Output the [x, y] coordinate of the center of the cell containing the given text.  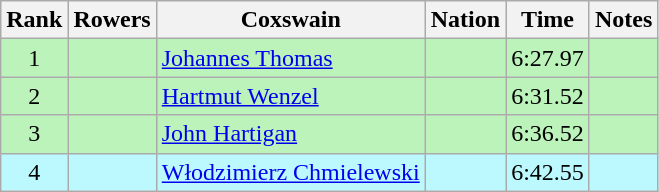
Johannes Thomas [290, 58]
Hartmut Wenzel [290, 96]
Time [548, 20]
Rowers [112, 20]
1 [34, 58]
3 [34, 134]
Włodzimierz Chmielewski [290, 172]
6:42.55 [548, 172]
6:36.52 [548, 134]
2 [34, 96]
Coxswain [290, 20]
6:31.52 [548, 96]
Nation [465, 20]
Rank [34, 20]
6:27.97 [548, 58]
4 [34, 172]
John Hartigan [290, 134]
Notes [623, 20]
